Return the (x, y) coordinate for the center point of the cell that contains the specified text.  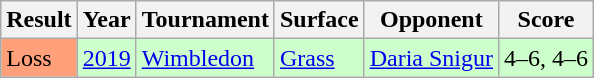
4–6, 4–6 (546, 58)
Opponent (431, 20)
2019 (106, 58)
Daria Snigur (431, 58)
Year (106, 20)
Score (546, 20)
Result (39, 20)
Surface (319, 20)
Tournament (205, 20)
Loss (39, 58)
Grass (319, 58)
Wimbledon (205, 58)
